For the text-containing cell, return its midpoint in [X, Y] coordinate format. 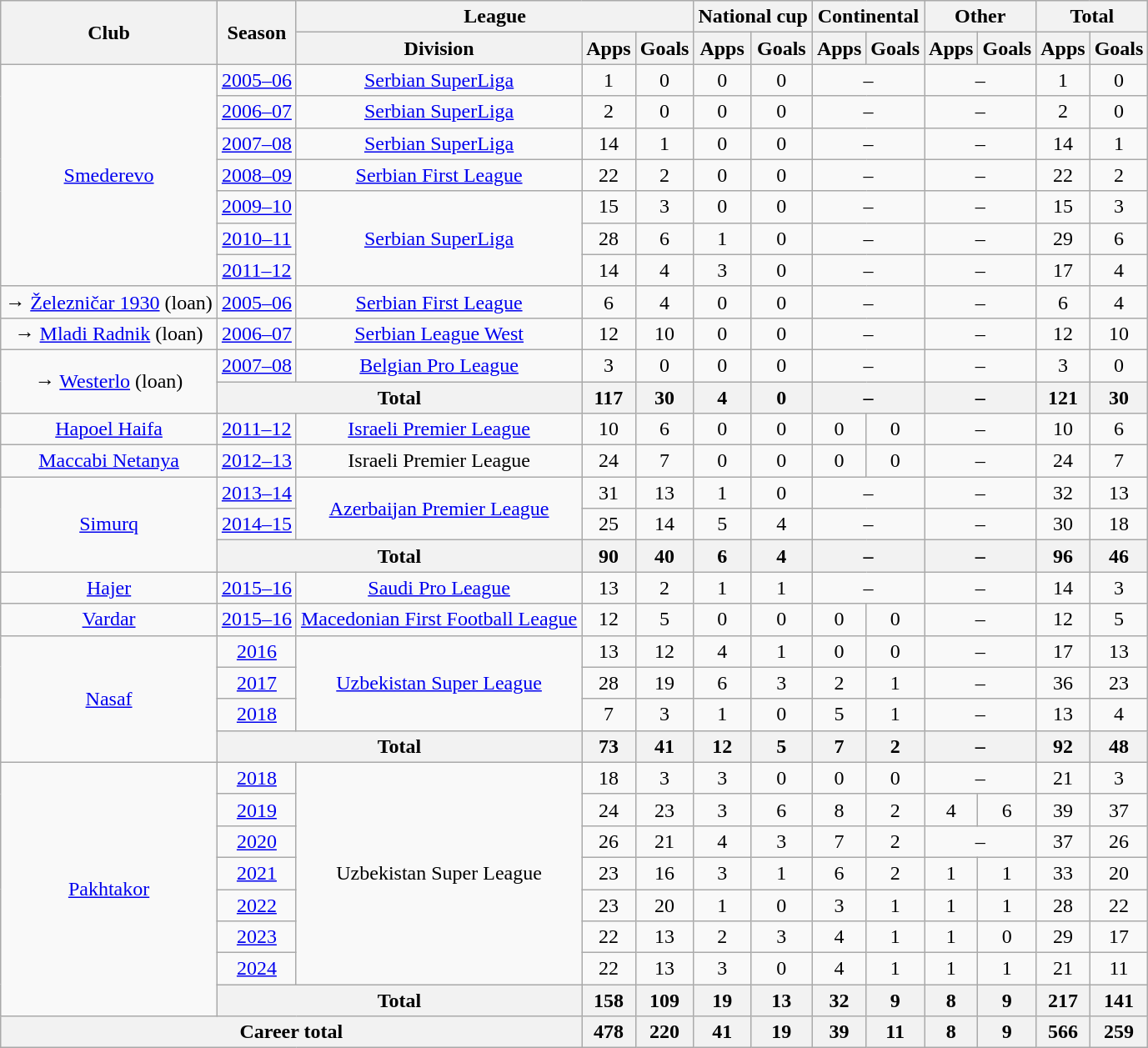
92 [1063, 746]
33 [1063, 873]
Hapoel Haifa [109, 429]
Other [980, 17]
Career total [292, 1032]
Club [109, 33]
158 [609, 1000]
National cup [753, 17]
→ Westerlo (loan) [109, 381]
478 [609, 1032]
Simurq [109, 524]
217 [1063, 1000]
Saudi Pro League [439, 588]
141 [1119, 1000]
220 [664, 1032]
Nasaf [109, 699]
2021 [257, 873]
Maccabi Netanya [109, 461]
117 [609, 398]
96 [1063, 556]
Pakhtakor [109, 889]
Continental [868, 17]
566 [1063, 1032]
2008–09 [257, 175]
48 [1119, 746]
Season [257, 33]
121 [1063, 398]
2024 [257, 969]
36 [1063, 683]
League [495, 17]
2017 [257, 683]
2022 [257, 905]
109 [664, 1000]
2012–13 [257, 461]
2020 [257, 841]
Belgian Pro League [439, 365]
16 [664, 873]
→ Železničar 1930 (loan) [109, 302]
Macedonian First Football League [439, 619]
25 [609, 524]
2010–11 [257, 238]
Hajer [109, 588]
Vardar [109, 619]
73 [609, 746]
Division [439, 48]
2009–10 [257, 207]
31 [609, 493]
2016 [257, 651]
→ Mladi Radnik (loan) [109, 333]
2019 [257, 810]
Smederevo [109, 175]
40 [664, 556]
2023 [257, 937]
Azerbaijan Premier League [439, 509]
90 [609, 556]
2013–14 [257, 493]
2014–15 [257, 524]
46 [1119, 556]
259 [1119, 1032]
Serbian League West [439, 333]
